For the text-containing cell, return its midpoint in (X, Y) coordinate format. 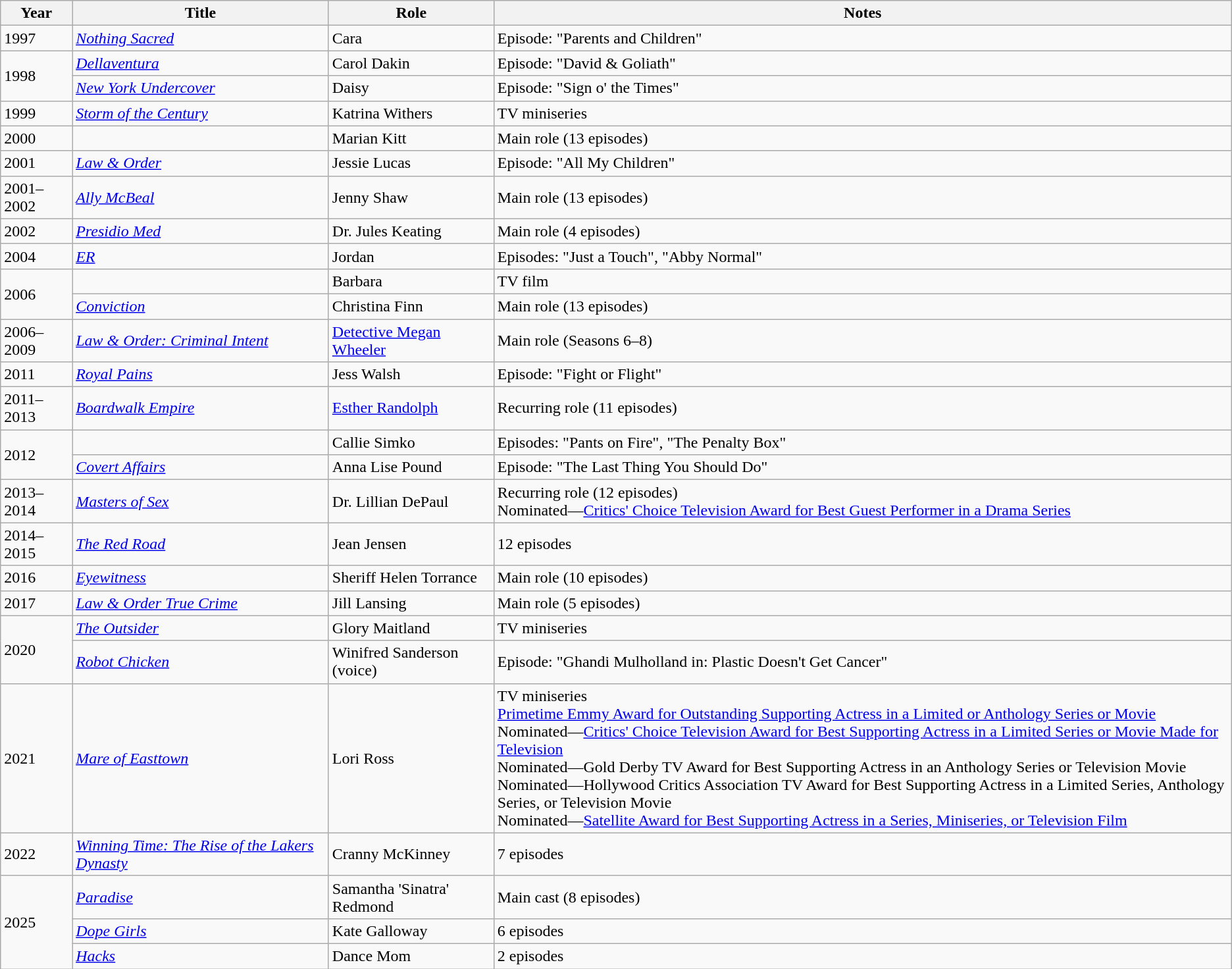
1998 (37, 76)
Lori Ross (411, 758)
Winning Time: The Rise of the Lakers Dynasty (201, 854)
Jenny Shaw (411, 197)
The Red Road (201, 544)
Eyewitness (201, 578)
Episode: "Fight or Flight" (862, 375)
Dope Girls (201, 931)
2000 (37, 138)
Mare of Easttown (201, 758)
Role (411, 13)
Episode: "David & Goliath" (862, 63)
Cara (411, 38)
Recurring role (12 episodes)Nominated—Critics' Choice Television Award for Best Guest Performer in a Drama Series (862, 502)
TV film (862, 281)
Storm of the Century (201, 113)
Episode: "The Last Thing You Should Do" (862, 467)
Anna Lise Pound (411, 467)
2006–2009 (37, 340)
Samantha 'Sinatra' Redmond (411, 897)
Episode: "All My Children" (862, 163)
2013–2014 (37, 502)
2021 (37, 758)
Masters of Sex (201, 502)
2022 (37, 854)
Christina Finn (411, 306)
2002 (37, 231)
2004 (37, 256)
Year (37, 13)
Dr. Lillian DePaul (411, 502)
Hacks (201, 956)
ER (201, 256)
2012 (37, 455)
The Outsider (201, 628)
2020 (37, 649)
Royal Pains (201, 375)
2001–2002 (37, 197)
2025 (37, 922)
Presidio Med (201, 231)
1999 (37, 113)
Main role (Seasons 6–8) (862, 340)
Law & Order: Criminal Intent (201, 340)
2014–2015 (37, 544)
Law & Order True Crime (201, 603)
Episodes: "Just a Touch", "Abby Normal" (862, 256)
Ally McBeal (201, 197)
Robot Chicken (201, 662)
2011 (37, 375)
Dr. Jules Keating (411, 231)
Covert Affairs (201, 467)
2001 (37, 163)
Notes (862, 13)
Jess Walsh (411, 375)
Cranny McKinney (411, 854)
Paradise (201, 897)
Main role (4 episodes) (862, 231)
Episode: "Parents and Children" (862, 38)
Boardwalk Empire (201, 408)
2017 (37, 603)
Episodes: "Pants on Fire", "The Penalty Box" (862, 442)
Esther Randolph (411, 408)
Main role (5 episodes) (862, 603)
Jordan (411, 256)
Winifred Sanderson (voice) (411, 662)
Conviction (201, 306)
Main role (10 episodes) (862, 578)
2 episodes (862, 956)
Nothing Sacred (201, 38)
Glory Maitland (411, 628)
Episode: "Ghandi Mulholland in: Plastic Doesn't Get Cancer" (862, 662)
Dellaventura (201, 63)
12 episodes (862, 544)
New York Undercover (201, 88)
6 episodes (862, 931)
2011–2013 (37, 408)
Daisy (411, 88)
Dance Mom (411, 956)
Main cast (8 episodes) (862, 897)
7 episodes (862, 854)
Detective Megan Wheeler (411, 340)
Barbara (411, 281)
Law & Order (201, 163)
Jean Jensen (411, 544)
Episode: "Sign o' the Times" (862, 88)
Title (201, 13)
Carol Dakin (411, 63)
2016 (37, 578)
Marian Kitt (411, 138)
Recurring role (11 episodes) (862, 408)
Katrina Withers (411, 113)
2006 (37, 294)
Kate Galloway (411, 931)
Sheriff Helen Torrance (411, 578)
1997 (37, 38)
Callie Simko (411, 442)
Jessie Lucas (411, 163)
Jill Lansing (411, 603)
